From the cell containing the given text, extract its center point as (x, y) coordinate. 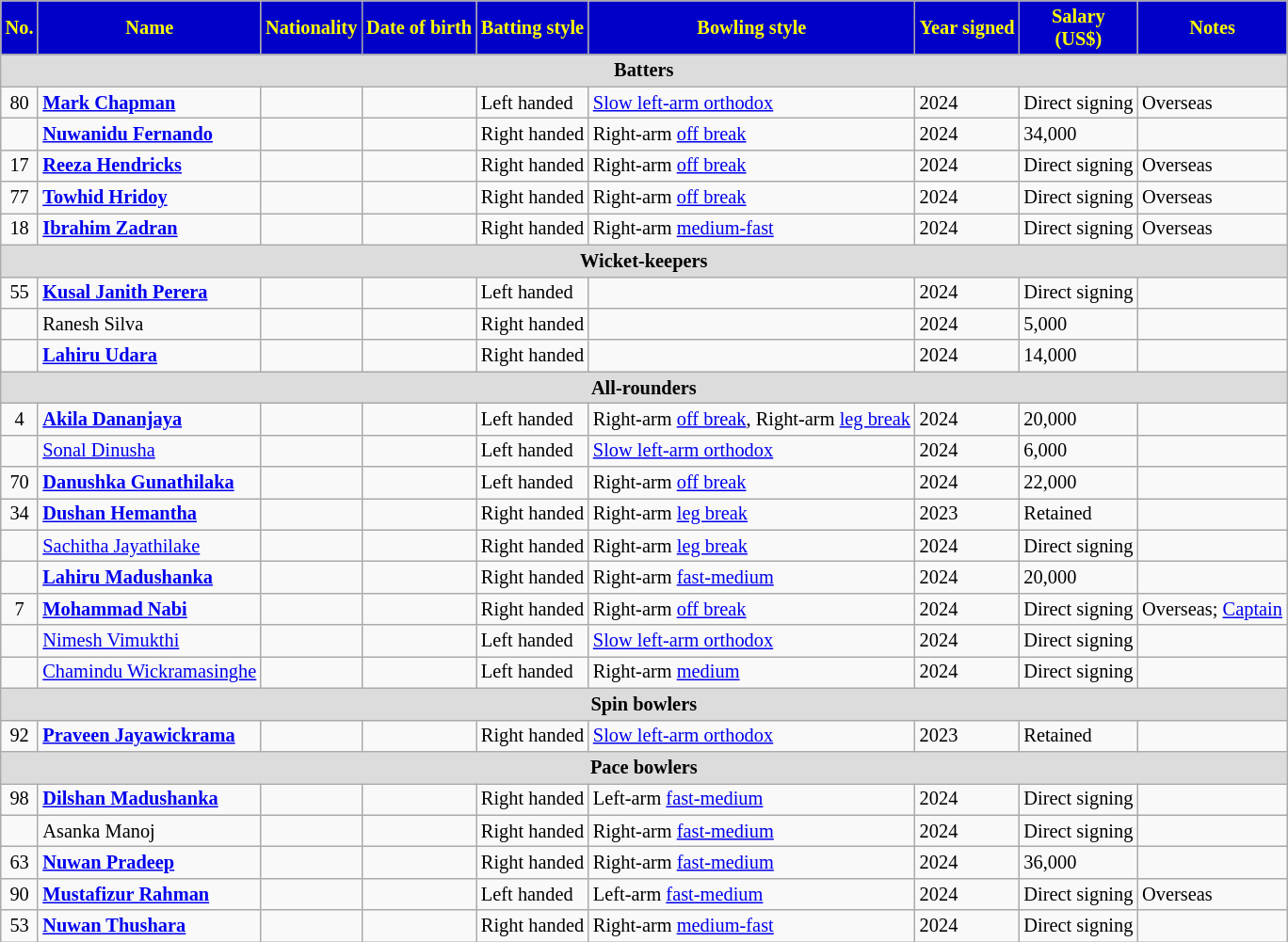
Asanka Manoj (149, 831)
36,000 (1078, 862)
Date of birth (419, 27)
55 (20, 293)
Batting style (533, 27)
Nimesh Vimukthi (149, 641)
63 (20, 862)
Sonal Dinusha (149, 451)
Spin bowlers (644, 704)
Year signed (968, 27)
Danushka Gunathilaka (149, 483)
98 (20, 799)
34 (20, 514)
Right-arm medium (751, 672)
Kusal Janith Perera (149, 293)
Mustafizur Rahman (149, 894)
All-rounders (644, 388)
77 (20, 198)
Praveen Jayawickrama (149, 736)
Reeza Hendricks (149, 166)
Lahiru Madushanka (149, 577)
Dilshan Madushanka (149, 799)
17 (20, 166)
Nationality (311, 27)
Notes (1213, 27)
Dushan Hemantha (149, 514)
Ranesh Silva (149, 324)
18 (20, 229)
Bowling style (751, 27)
80 (20, 103)
7 (20, 609)
Right-arm off break, Right-arm leg break (751, 419)
Lahiru Udara (149, 356)
Overseas; Captain (1213, 609)
Towhid Hridoy (149, 198)
22,000 (1078, 483)
Sachitha Jayathilake (149, 546)
34,000 (1078, 134)
Ibrahim Zadran (149, 229)
5,000 (1078, 324)
Name (149, 27)
14,000 (1078, 356)
No. (20, 27)
53 (20, 926)
4 (20, 419)
Chamindu Wickramasinghe (149, 672)
Akila Dananjaya (149, 419)
Salary (US$) (1078, 27)
92 (20, 736)
Wicket-keepers (644, 261)
90 (20, 894)
70 (20, 483)
Mohammad Nabi (149, 609)
Batters (644, 71)
Nuwan Thushara (149, 926)
Nuwanidu Fernando (149, 134)
6,000 (1078, 451)
Pace bowlers (644, 767)
Mark Chapman (149, 103)
Nuwan Pradeep (149, 862)
